For the text-containing cell, return its midpoint in [X, Y] coordinate format. 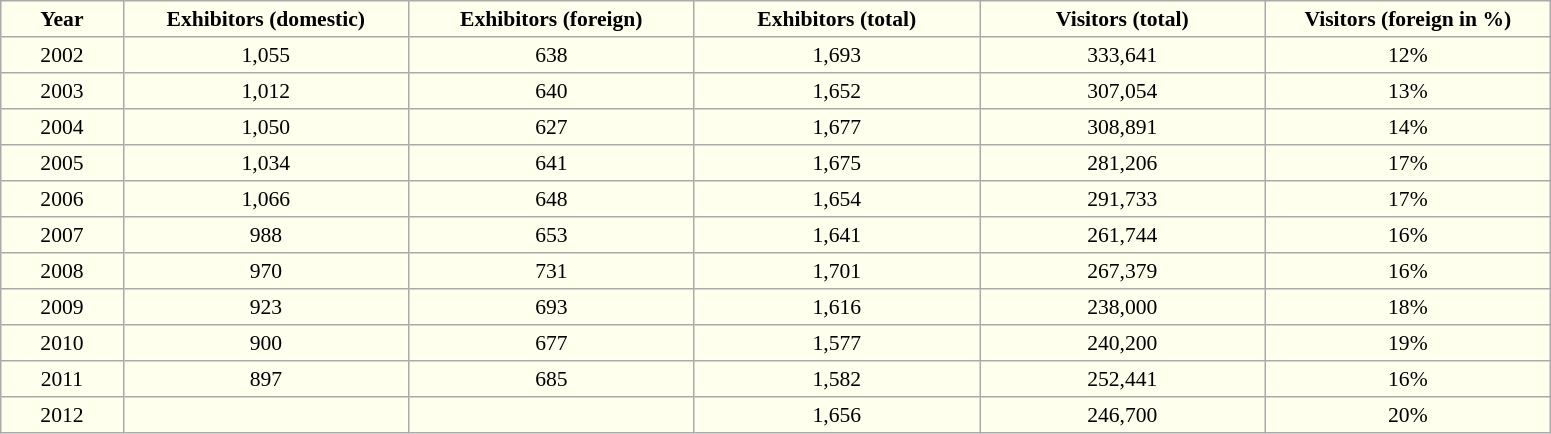
Year [62, 19]
261,744 [1122, 235]
240,200 [1122, 343]
1,034 [266, 163]
2005 [62, 163]
693 [552, 307]
1,012 [266, 91]
Exhibitors (foreign) [552, 19]
307,054 [1122, 91]
1,641 [836, 235]
18% [1408, 307]
685 [552, 379]
267,379 [1122, 271]
19% [1408, 343]
638 [552, 55]
2008 [62, 271]
2004 [62, 127]
648 [552, 199]
1,616 [836, 307]
Visitors (total) [1122, 19]
Exhibitors (domestic) [266, 19]
900 [266, 343]
14% [1408, 127]
2007 [62, 235]
308,891 [1122, 127]
13% [1408, 91]
12% [1408, 55]
2010 [62, 343]
333,641 [1122, 55]
281,206 [1122, 163]
291,733 [1122, 199]
246,700 [1122, 415]
2011 [62, 379]
970 [266, 271]
677 [552, 343]
653 [552, 235]
2002 [62, 55]
2009 [62, 307]
731 [552, 271]
1,675 [836, 163]
923 [266, 307]
897 [266, 379]
20% [1408, 415]
1,654 [836, 199]
1,652 [836, 91]
640 [552, 91]
1,582 [836, 379]
2003 [62, 91]
2012 [62, 415]
1,066 [266, 199]
988 [266, 235]
1,693 [836, 55]
1,677 [836, 127]
1,577 [836, 343]
Visitors (foreign in %) [1408, 19]
641 [552, 163]
238,000 [1122, 307]
2006 [62, 199]
Exhibitors (total) [836, 19]
252,441 [1122, 379]
1,701 [836, 271]
1,656 [836, 415]
1,050 [266, 127]
1,055 [266, 55]
627 [552, 127]
